Search for the cell housing the specified text and yield its (X, Y) center coordinate. 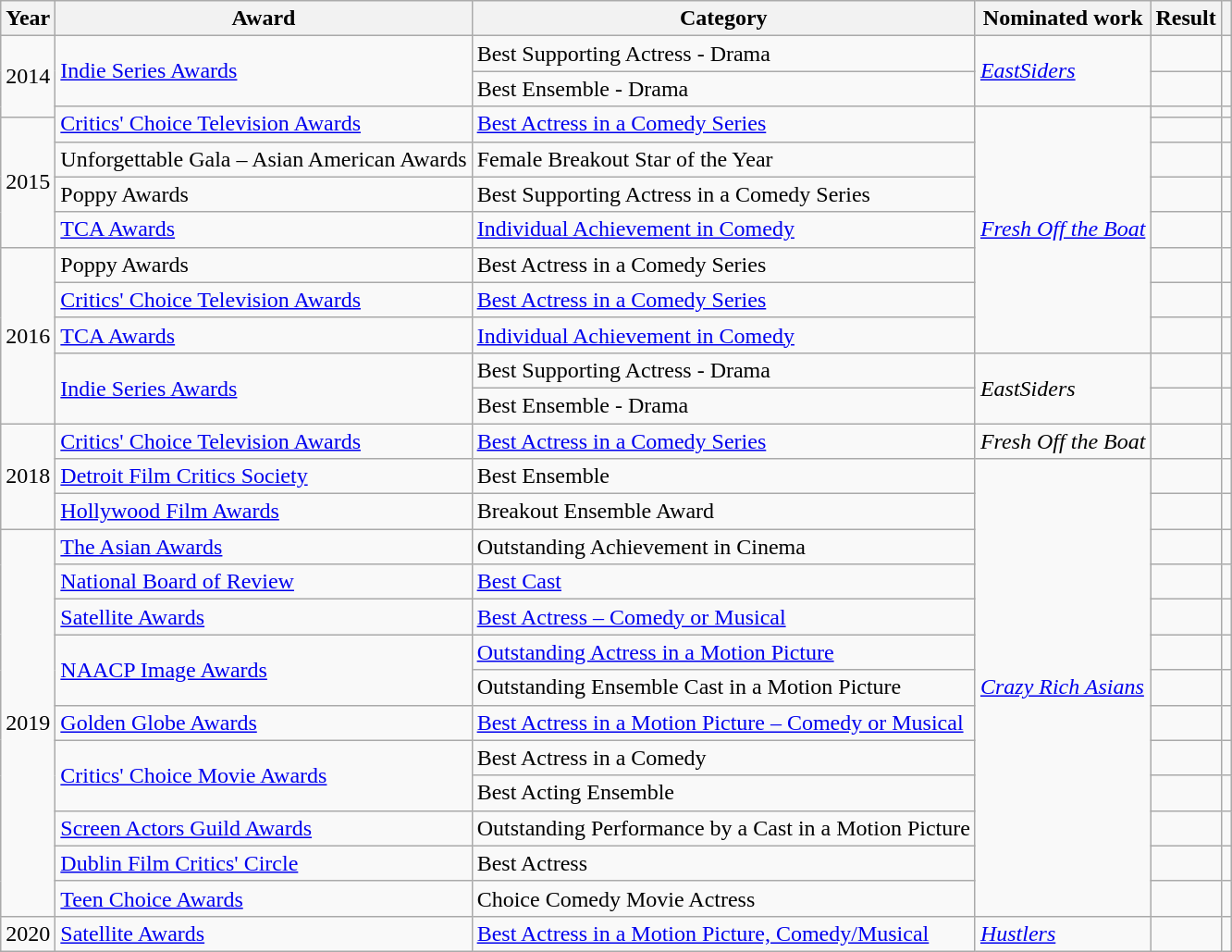
The Asian Awards (264, 547)
Best Ensemble (723, 476)
Choice Comedy Movie Actress (723, 898)
Category (723, 19)
Teen Choice Awards (264, 898)
Crazy Rich Asians (1062, 688)
Outstanding Achievement in Cinema (723, 547)
Result (1186, 19)
Outstanding Ensemble Cast in a Motion Picture (723, 687)
2019 (28, 723)
2020 (28, 933)
Female Breakout Star of the Year (723, 159)
Outstanding Actress in a Motion Picture (723, 652)
Breakout Ensemble Award (723, 512)
Hustlers (1062, 933)
2016 (28, 335)
Golden Globe Awards (264, 723)
Best Actress in a Motion Picture, Comedy/Musical (723, 933)
Best Actress (723, 863)
2014 (28, 76)
Detroit Film Critics Society (264, 476)
2018 (28, 476)
Best Acting Ensemble (723, 793)
Unforgettable Gala – Asian American Awards (264, 159)
Best Cast (723, 582)
Dublin Film Critics' Circle (264, 863)
Hollywood Film Awards (264, 512)
Screen Actors Guild Awards (264, 828)
Best Actress in a Motion Picture – Comedy or Musical (723, 723)
National Board of Review (264, 582)
Award (264, 19)
Critics' Choice Movie Awards (264, 775)
Best Actress in a Comedy (723, 758)
Year (28, 19)
2015 (28, 181)
Nominated work (1062, 19)
Outstanding Performance by a Cast in a Motion Picture (723, 828)
Best Actress – Comedy or Musical (723, 617)
NAACP Image Awards (264, 670)
Best Supporting Actress in a Comedy Series (723, 194)
